For the text-containing cell, return its midpoint in (X, Y) coordinate format. 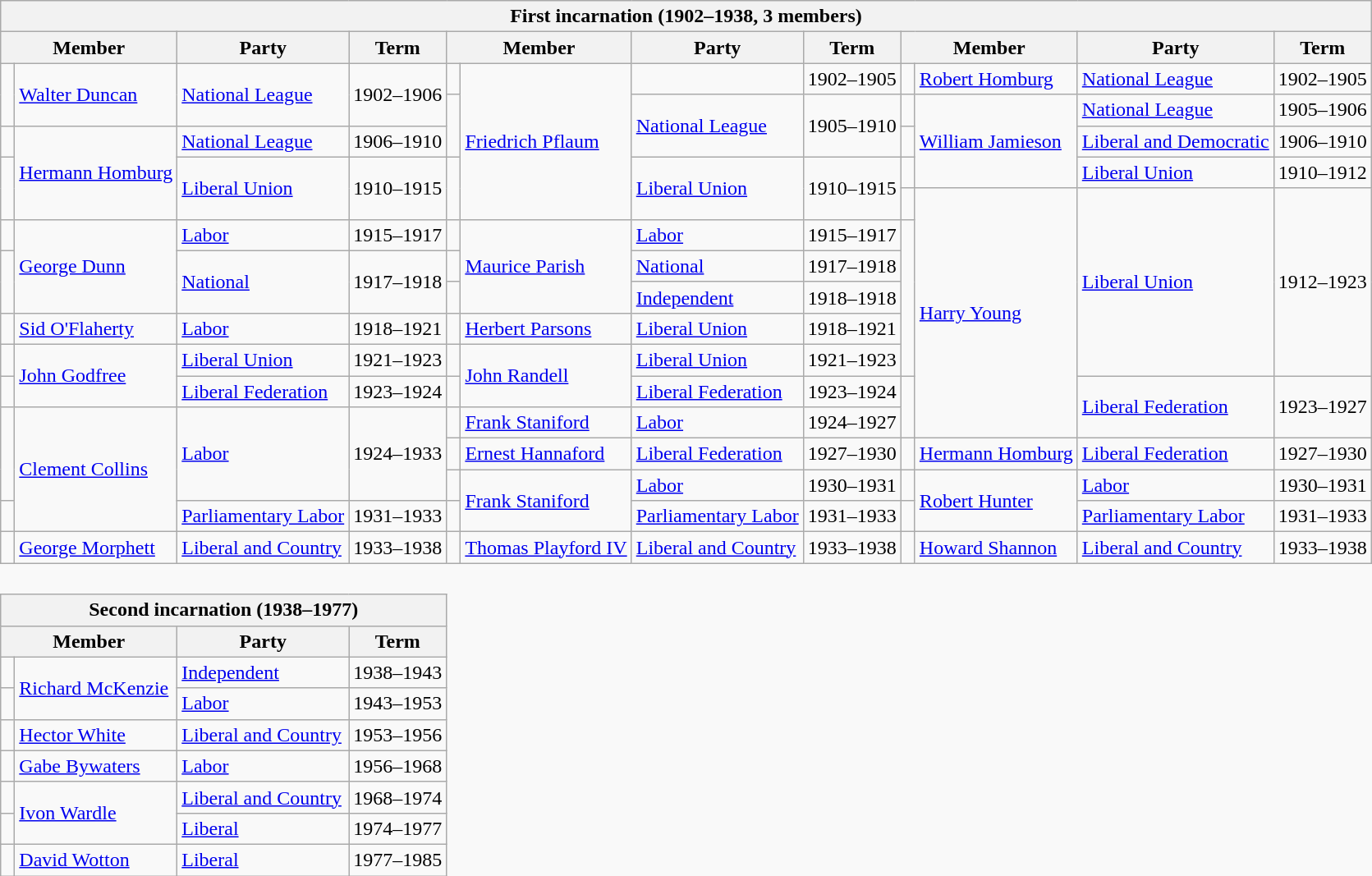
1912–1923 (1322, 282)
Howard Shannon (996, 548)
Liberal and Democratic (1176, 141)
Walter Duncan (96, 94)
Harry Young (996, 313)
1953–1956 (397, 735)
Clement Collins (96, 470)
1923–1927 (1322, 407)
Friedrich Pflaum (546, 141)
Herbert Parsons (546, 328)
Sid O'Flaherty (96, 328)
1956–1968 (397, 766)
John Randell (546, 375)
Robert Hunter (996, 501)
Second incarnation (1938–1977) (223, 610)
Ernest Hannaford (546, 454)
1910–1912 (1322, 172)
Hector White (96, 735)
George Dunn (96, 266)
1918–1918 (852, 297)
Richard McKenzie (96, 688)
Maurice Parish (546, 266)
William Jamieson (996, 141)
1924–1927 (852, 423)
First incarnation (1902–1938, 3 members) (686, 16)
1924–1933 (397, 454)
1905–1906 (1322, 110)
1974–1977 (397, 828)
1977–1985 (397, 860)
1902–1906 (397, 94)
John Godfree (96, 375)
David Wotton (96, 860)
1943–1953 (397, 704)
Robert Homburg (996, 79)
1905–1910 (852, 126)
Gabe Bywaters (96, 766)
1968–1974 (397, 797)
Thomas Playford IV (546, 548)
Ivon Wardle (96, 813)
George Morphett (96, 548)
1938–1943 (397, 672)
